From the cell containing the given text, extract its center point as (x, y) coordinate. 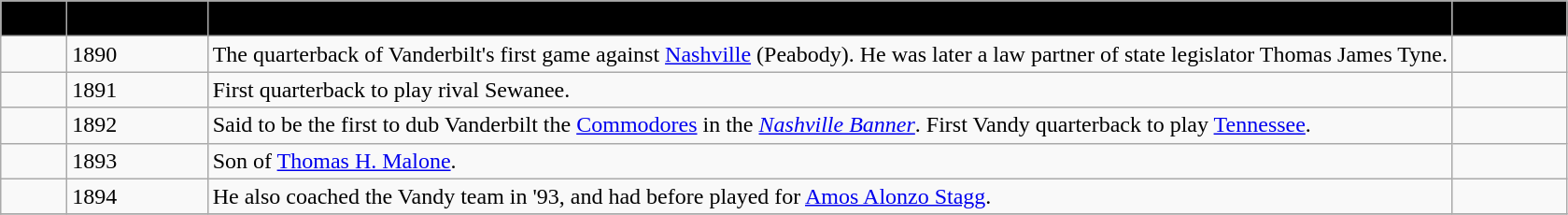
He also coached the Vandy team in '93, and had before played for Amos Alonzo Stagg. (829, 196)
1891 (137, 90)
1892 (137, 125)
1893 (137, 161)
Name (34, 19)
Years Started (137, 19)
The quarterback of Vanderbilt's first game against Nashville (Peabody). He was later a law partner of state legislator Thomas James Tyne. (829, 54)
Son of Thomas H. Malone. (829, 161)
Said to be the first to dub Vanderbilt the Commodores in the Nashville Banner. First Vandy quarterback to play Tennessee. (829, 125)
1890 (137, 54)
First quarterback to play rival Sewanee. (829, 90)
Notability (829, 19)
1894 (137, 196)
References (1509, 19)
